Locate the cell with the specified text and output its (x, y) center coordinate. 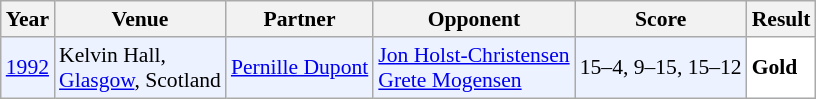
Partner (300, 19)
Result (782, 19)
Pernille Dupont (300, 68)
Kelvin Hall,Glasgow, Scotland (140, 68)
15–4, 9–15, 15–12 (661, 68)
Jon Holst-Christensen Grete Mogensen (474, 68)
Opponent (474, 19)
Score (661, 19)
1992 (28, 68)
Venue (140, 19)
Gold (782, 68)
Year (28, 19)
